Return (X, Y) of the center of cell containing provided text 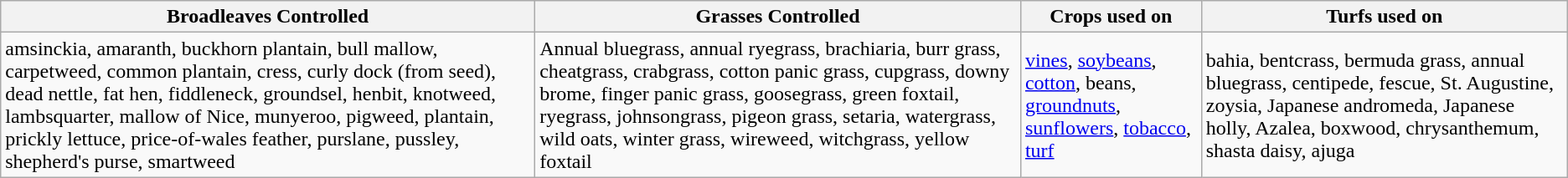
vines, soybeans, cotton, beans, groundnuts, sunflowers, tobacco, turf (1111, 105)
Turfs used on (1384, 17)
Crops used on (1111, 17)
Broadleaves Controlled (268, 17)
Grasses Controlled (778, 17)
